Search for the cell housing the specified text and yield its [X, Y] center coordinate. 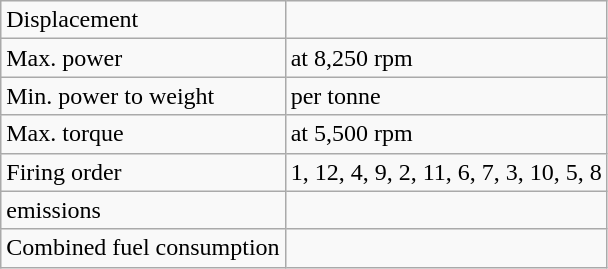
Firing order [143, 172]
per tonne [446, 96]
Min. power to weight [143, 96]
emissions [143, 210]
Displacement [143, 20]
Combined fuel consumption [143, 248]
at 5,500 rpm [446, 134]
Max. power [143, 58]
at 8,250 rpm [446, 58]
Max. torque [143, 134]
1, 12, 4, 9, 2, 11, 6, 7, 3, 10, 5, 8 [446, 172]
